From the cell containing the given text, extract its center point as (x, y) coordinate. 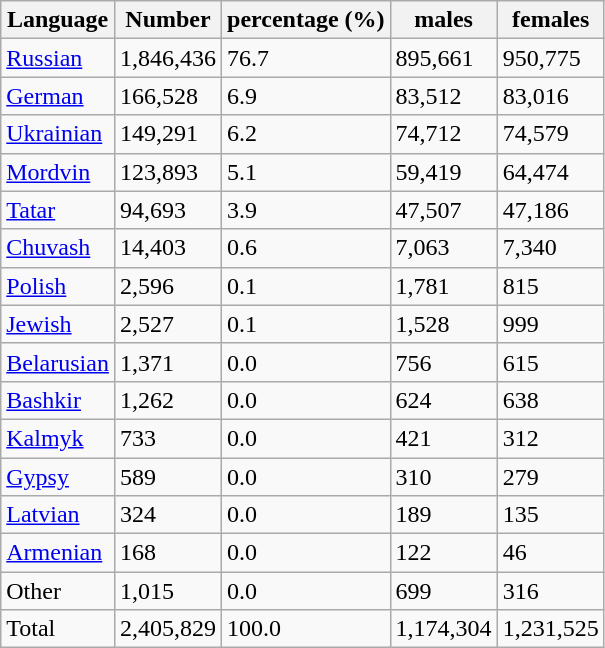
Language (58, 20)
149,291 (168, 134)
74,579 (550, 134)
733 (168, 438)
Mordvin (58, 172)
Other (58, 591)
100.0 (306, 629)
950,775 (550, 58)
83,512 (444, 96)
14,403 (168, 248)
895,661 (444, 58)
94,693 (168, 210)
999 (550, 324)
Bashkir (58, 400)
Number (168, 20)
166,528 (168, 96)
5.1 (306, 172)
2,527 (168, 324)
Armenian (58, 553)
312 (550, 438)
7,063 (444, 248)
1,371 (168, 362)
Latvian (58, 515)
1,262 (168, 400)
Total (58, 629)
2,596 (168, 286)
589 (168, 477)
324 (168, 515)
756 (444, 362)
Belarusian (58, 362)
percentage (%) (306, 20)
2,405,829 (168, 629)
Kalmyk (58, 438)
189 (444, 515)
1,528 (444, 324)
310 (444, 477)
279 (550, 477)
316 (550, 591)
1,231,525 (550, 629)
59,419 (444, 172)
624 (444, 400)
47,507 (444, 210)
males (444, 20)
638 (550, 400)
699 (444, 591)
122 (444, 553)
123,893 (168, 172)
1,015 (168, 591)
74,712 (444, 134)
6.9 (306, 96)
1,846,436 (168, 58)
615 (550, 362)
Gypsy (58, 477)
0.6 (306, 248)
Jewish (58, 324)
Tatar (58, 210)
Chuvash (58, 248)
7,340 (550, 248)
females (550, 20)
135 (550, 515)
168 (168, 553)
76.7 (306, 58)
German (58, 96)
815 (550, 286)
47,186 (550, 210)
3.9 (306, 210)
6.2 (306, 134)
Ukrainian (58, 134)
46 (550, 553)
1,781 (444, 286)
421 (444, 438)
Polish (58, 286)
83,016 (550, 96)
1,174,304 (444, 629)
Russian (58, 58)
64,474 (550, 172)
